Return the (X, Y) coordinate for the center point of the cell that contains the specified text.  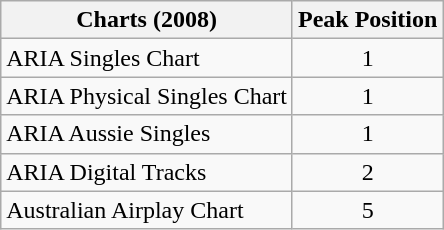
Charts (2008) (147, 20)
ARIA Singles Chart (147, 58)
ARIA Aussie Singles (147, 134)
5 (367, 210)
2 (367, 172)
ARIA Physical Singles Chart (147, 96)
Peak Position (367, 20)
Australian Airplay Chart (147, 210)
ARIA Digital Tracks (147, 172)
